Return the [x, y] coordinate for the center point of the cell that contains the specified text.  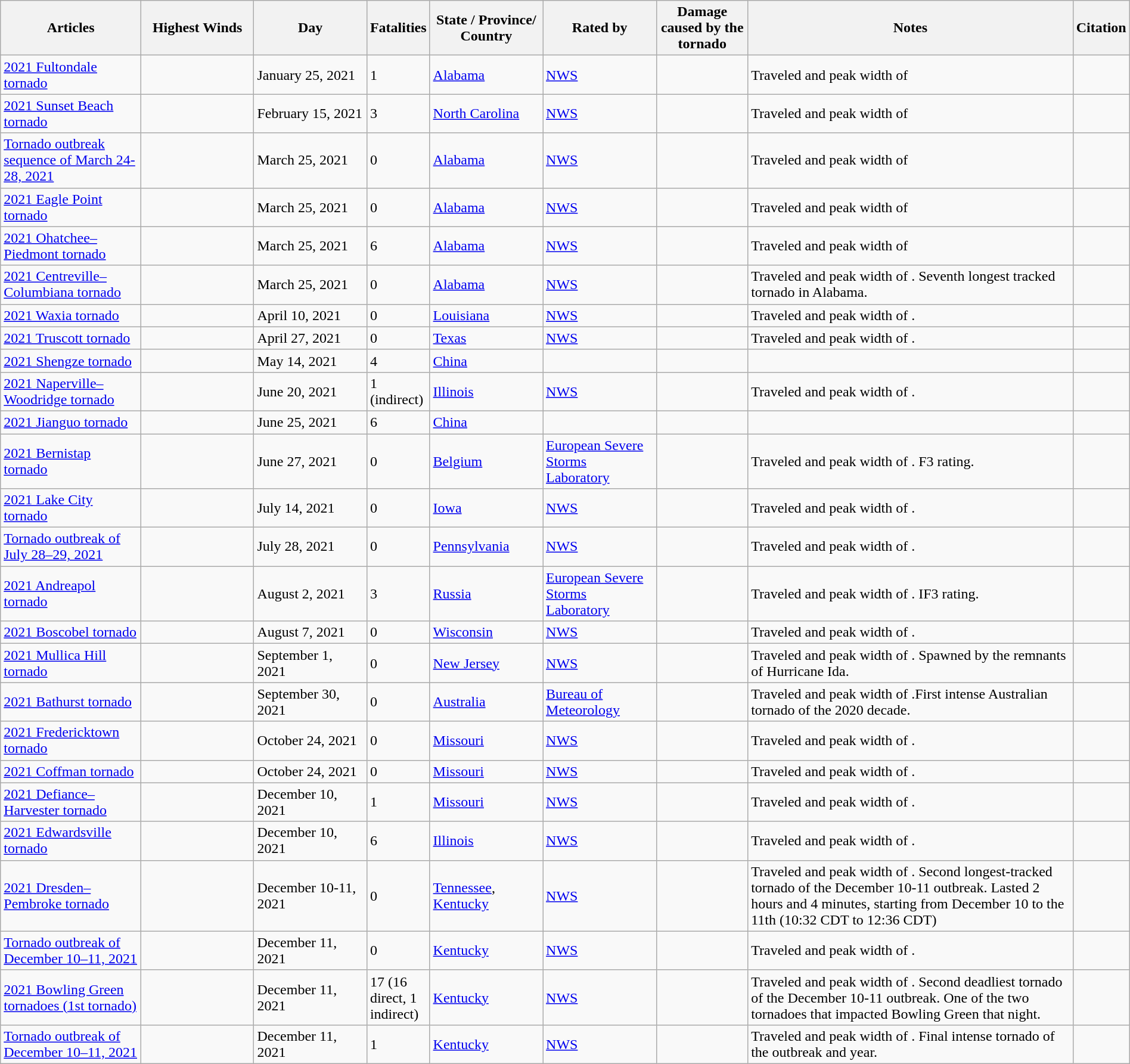
1 (indirect) [398, 391]
2021 Centreville–Columbiana tornado [71, 285]
July 14, 2021 [310, 508]
Tornado outbreak of July 28–29, 2021 [71, 547]
2021 Dresden–Pembroke tornado [71, 895]
December 10-11, 2021 [310, 895]
2021 Coffman tornado [71, 771]
2021 Ohatchee–Piedmont tornado [71, 246]
Day [310, 28]
2021 Boscobel tornado [71, 632]
April 27, 2021 [310, 338]
Traveled and peak width of . IF3 rating. [911, 594]
July 28, 2021 [310, 547]
August 7, 2021 [310, 632]
2021 Lake City tornado [71, 508]
North Carolina [486, 113]
April 10, 2021 [310, 315]
Rated by [600, 28]
2021 Waxia tornado [71, 315]
2021 Jianguo tornado [71, 422]
June 20, 2021 [310, 391]
2021 Bathurst tornado [71, 702]
Bureau of Meteorology [600, 702]
Louisiana [486, 315]
2021 Truscott tornado [71, 338]
September 30, 2021 [310, 702]
2021 Naperville–Woodridge tornado [71, 391]
June 27, 2021 [310, 461]
4 [398, 361]
February 15, 2021 [310, 113]
2021 Mullica Hill tornado [71, 663]
Russia [486, 594]
2021 Defiance–Harvester tornado [71, 802]
Traveled and peak width of . Spawned by the remnants of Hurricane Ida. [911, 663]
May 14, 2021 [310, 361]
Fatalities [398, 28]
Iowa [486, 508]
17 (16 direct, 1 indirect) [398, 997]
2021 Eagle Point tornado [71, 207]
2021 Sunset Beach tornado [71, 113]
Tornado outbreak sequence of March 24-28, 2021 [71, 160]
Notes [911, 28]
New Jersey [486, 663]
January 25, 2021 [310, 75]
Australia [486, 702]
Tennessee, Kentucky [486, 895]
Citation [1101, 28]
Pennsylvania [486, 547]
Articles [71, 28]
2021 Andreapol tornado [71, 594]
State / Province/ Country [486, 28]
2021 Fultondale tornado [71, 75]
2021 Fredericktown tornado [71, 740]
Highest Winds [197, 28]
Traveled and peak width of . F3 rating. [911, 461]
Damage caused by the tornado [702, 28]
2021 Edwardsville tornado [71, 840]
2021 Bowling Green tornadoes (1st tornado) [71, 997]
2021 Bernistap tornado [71, 461]
August 2, 2021 [310, 594]
Traveled and peak width of .First intense Australian tornado of the 2020 decade. [911, 702]
Traveled and peak width of . Final intense tornado of the outbreak and year. [911, 1044]
June 25, 2021 [310, 422]
Texas [486, 338]
2021 Shengze tornado [71, 361]
September 1, 2021 [310, 663]
Wisconsin [486, 632]
Belgium [486, 461]
Traveled and peak width of . Seventh longest tracked tornado in Alabama. [911, 285]
